For the text-containing cell, return its midpoint in [X, Y] coordinate format. 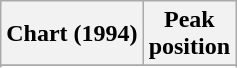
Chart (1994) [72, 34]
Peakposition [189, 34]
